From the cell containing the given text, extract its center point as (X, Y) coordinate. 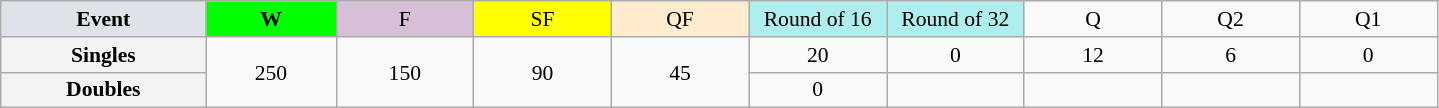
W (271, 19)
Q1 (1368, 19)
QF (680, 19)
90 (543, 72)
Event (104, 19)
F (405, 19)
Round of 32 (955, 19)
Round of 16 (818, 19)
150 (405, 72)
250 (271, 72)
SF (543, 19)
20 (818, 55)
Doubles (104, 90)
6 (1231, 55)
45 (680, 72)
Q (1093, 19)
Q2 (1231, 19)
Singles (104, 55)
12 (1093, 55)
